Scan for the cell matching the given text and deliver its (X, Y) coordinate at center. 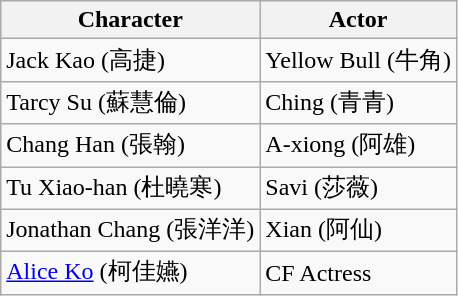
CF Actress (358, 274)
Tu Xiao-han (杜曉寒) (130, 188)
Xian (阿仙) (358, 230)
Character (130, 20)
Chang Han (張翰) (130, 146)
Tarcy Su (蘇慧倫) (130, 102)
Yellow Bull (牛角) (358, 60)
Ching (青青) (358, 102)
Jack Kao (高捷) (130, 60)
Savi (莎薇) (358, 188)
Actor (358, 20)
A-xiong (阿雄) (358, 146)
Alice Ko (柯佳嬿) (130, 274)
Jonathan Chang (張洋洋) (130, 230)
